Scan for the cell matching the given text and deliver its (x, y) coordinate at center. 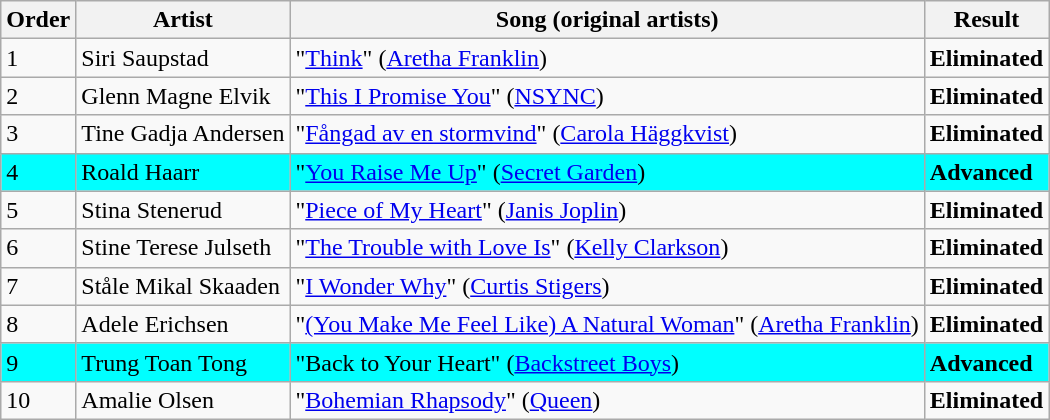
Adele Erichsen (183, 324)
6 (38, 248)
Stine Terese Julseth (183, 248)
4 (38, 172)
Stina Stenerud (183, 210)
Trung Toan Tong (183, 362)
3 (38, 134)
"You Raise Me Up" (Secret Garden) (607, 172)
9 (38, 362)
Artist (183, 20)
"Think" (Aretha Franklin) (607, 58)
5 (38, 210)
"The Trouble with Love Is" (Kelly Clarkson) (607, 248)
10 (38, 400)
Amalie Olsen (183, 400)
1 (38, 58)
Glenn Magne Elvik (183, 96)
Result (986, 20)
7 (38, 286)
"Piece of My Heart" (Janis Joplin) (607, 210)
"(You Make Me Feel Like) A Natural Woman" (Aretha Franklin) (607, 324)
Siri Saupstad (183, 58)
Roald Haarr (183, 172)
"This I Promise You" (NSYNC) (607, 96)
8 (38, 324)
Tine Gadja Andersen (183, 134)
2 (38, 96)
Song (original artists) (607, 20)
"Back to Your Heart" (Backstreet Boys) (607, 362)
"I Wonder Why" (Curtis Stigers) (607, 286)
Ståle Mikal Skaaden (183, 286)
"Fångad av en stormvind" (Carola Häggkvist) (607, 134)
Order (38, 20)
"Bohemian Rhapsody" (Queen) (607, 400)
